Identify which cell holds the provided text, then report its (x, y) central coordinate. 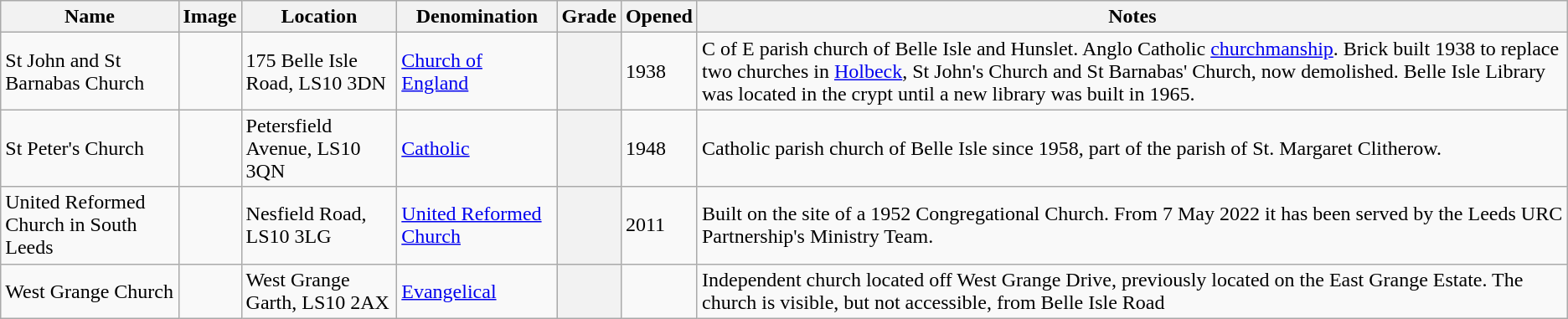
Catholic parish church of Belle Isle since 1958, part of the parish of St. Margaret Clitherow. (1132, 148)
Image (209, 17)
United Reformed Church (477, 225)
Notes (1132, 17)
1948 (658, 148)
Opened (658, 17)
Location (319, 17)
Denomination (477, 17)
Built on the site of a 1952 Congregational Church. From 7 May 2022 it has been served by the Leeds URC Partnership's Ministry Team. (1132, 225)
St John and St Barnabas Church (90, 71)
United Reformed Church in South Leeds (90, 225)
Church of England (477, 71)
2011 (658, 225)
1938 (658, 71)
St Peter's Church (90, 148)
Catholic (477, 148)
Nesfield Road, LS10 3LG (319, 225)
West Grange Garth, LS10 2AX (319, 291)
Grade (589, 17)
West Grange Church (90, 291)
Petersfield Avenue, LS10 3QN (319, 148)
Name (90, 17)
Evangelical (477, 291)
175 Belle Isle Road, LS10 3DN (319, 71)
